Search for the cell housing the specified text and yield its [x, y] center coordinate. 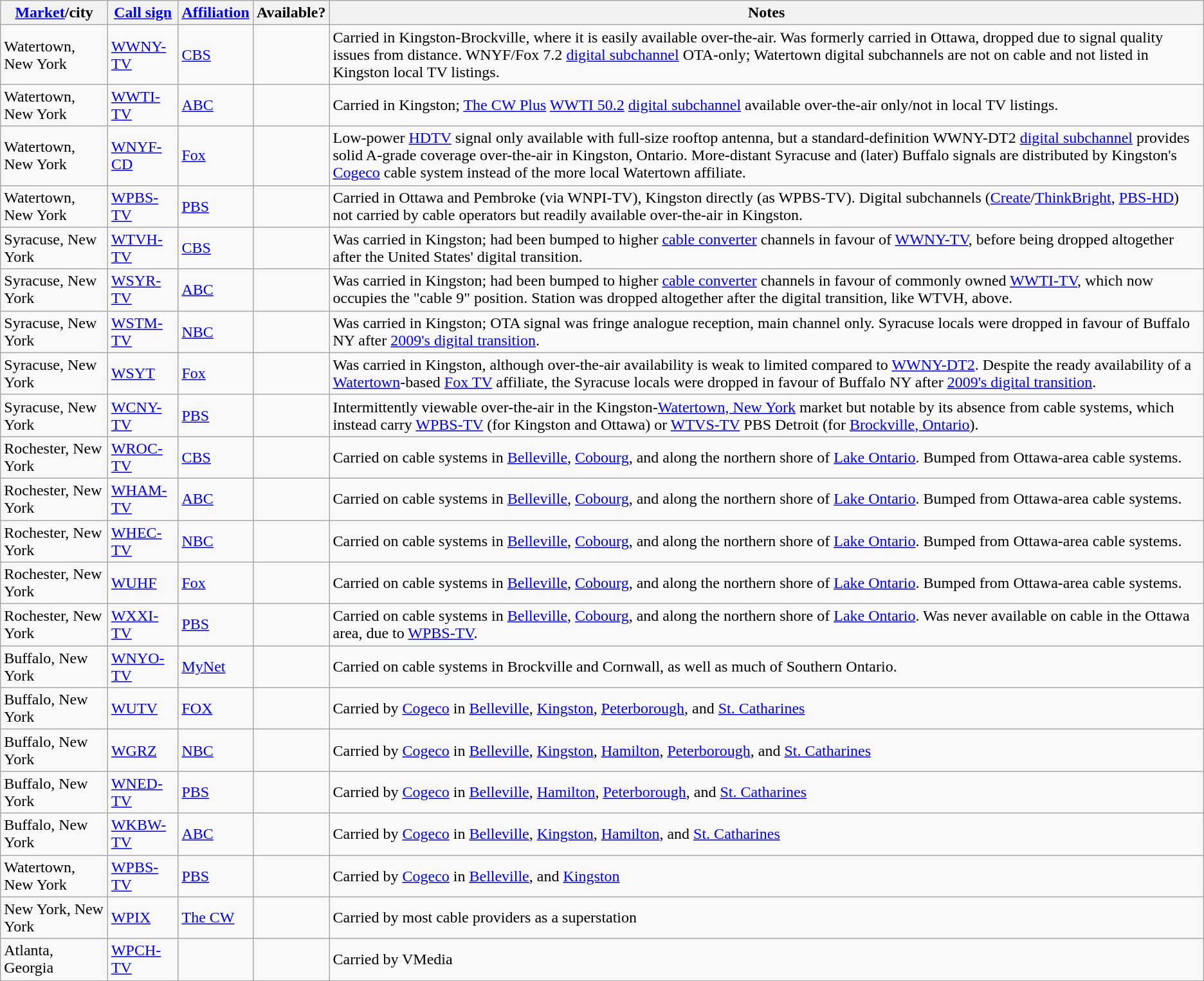
Call sign [143, 13]
WPCH-TV [143, 960]
FOX [215, 709]
Carried by VMedia [767, 960]
MyNet [215, 666]
WXXI-TV [143, 625]
Carried on cable systems in Brockville and Cornwall, as well as much of Southern Ontario. [767, 666]
Market/city [54, 13]
Carried by Cogeco in Belleville, and Kingston [767, 876]
Carried by most cable providers as a superstation [767, 917]
WUTV [143, 709]
Affiliation [215, 13]
Carried by Cogeco in Belleville, Kingston, Hamilton, Peterborough, and St. Catharines [767, 750]
Carried by Cogeco in Belleville, Kingston, Hamilton, and St. Catharines [767, 834]
WNED-TV [143, 793]
WROC-TV [143, 457]
WPIX [143, 917]
WUHF [143, 583]
The CW [215, 917]
Carried in Kingston; The CW Plus WWTI 50.2 digital subchannel available over-the-air only/not in local TV listings. [767, 105]
Available? [291, 13]
WWTI-TV [143, 105]
WHEC-TV [143, 540]
WHAM-TV [143, 499]
Carried by Cogeco in Belleville, Hamilton, Peterborough, and St. Catharines [767, 793]
Notes [767, 13]
WNYF-CD [143, 156]
WWNY-TV [143, 55]
WCNY-TV [143, 416]
WNYO-TV [143, 666]
Atlanta, Georgia [54, 960]
WKBW-TV [143, 834]
Carried by Cogeco in Belleville, Kingston, Peterborough, and St. Catharines [767, 709]
New York, New York [54, 917]
WSYR-TV [143, 289]
WTVH-TV [143, 248]
WSYT [143, 373]
WSTM-TV [143, 332]
WGRZ [143, 750]
